Return (x, y) of the center of cell containing provided text 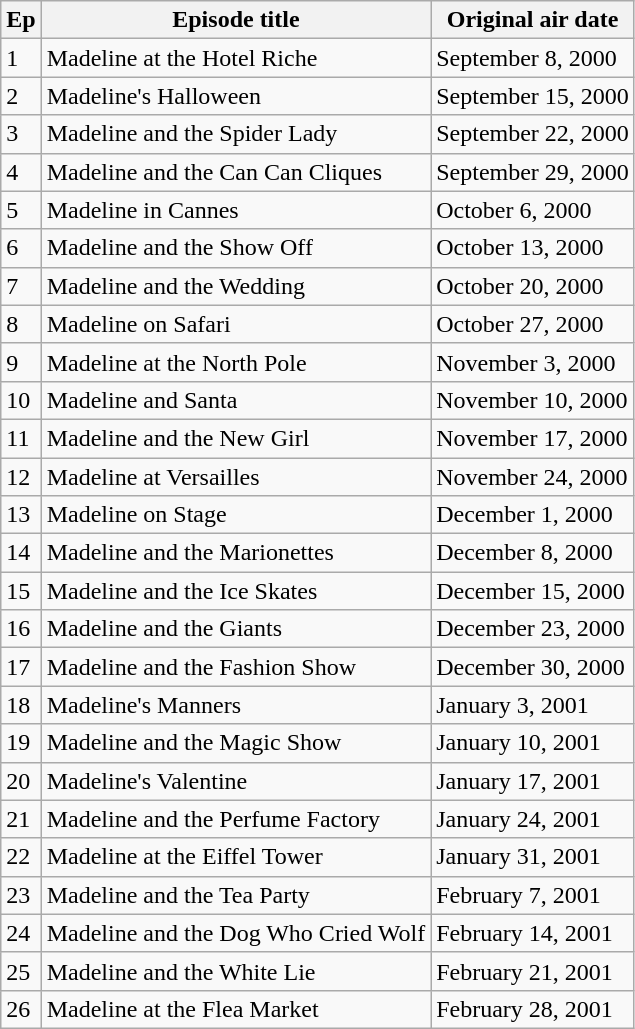
January 31, 2001 (533, 857)
December 1, 2000 (533, 515)
21 (21, 819)
Madeline at Versailles (236, 477)
Madeline and the Dog Who Cried Wolf (236, 933)
December 23, 2000 (533, 629)
December 8, 2000 (533, 553)
Madeline at the North Pole (236, 362)
Madeline and the Magic Show (236, 743)
November 3, 2000 (533, 362)
September 29, 2000 (533, 172)
18 (21, 705)
December 15, 2000 (533, 591)
20 (21, 781)
Madeline and the Giants (236, 629)
Madeline and the New Girl (236, 438)
September 15, 2000 (533, 96)
14 (21, 553)
Madeline at the Hotel Riche (236, 58)
February 14, 2001 (533, 933)
Madeline and the Spider Lady (236, 134)
Madeline and the White Lie (236, 971)
Original air date (533, 20)
November 24, 2000 (533, 477)
2 (21, 96)
Madeline on Safari (236, 324)
February 21, 2001 (533, 971)
October 6, 2000 (533, 210)
16 (21, 629)
6 (21, 248)
Madeline at the Eiffel Tower (236, 857)
13 (21, 515)
February 28, 2001 (533, 1009)
4 (21, 172)
23 (21, 895)
Madeline's Valentine (236, 781)
Madeline and the Marionettes (236, 553)
9 (21, 362)
October 27, 2000 (533, 324)
January 10, 2001 (533, 743)
November 17, 2000 (533, 438)
3 (21, 134)
17 (21, 667)
22 (21, 857)
Madeline in Cannes (236, 210)
Madeline and the Tea Party (236, 895)
Madeline and Santa (236, 400)
January 17, 2001 (533, 781)
11 (21, 438)
Madeline's Manners (236, 705)
November 10, 2000 (533, 400)
Madeline at the Flea Market (236, 1009)
January 24, 2001 (533, 819)
Madeline and the Perfume Factory (236, 819)
19 (21, 743)
Madeline and the Ice Skates (236, 591)
October 13, 2000 (533, 248)
Madeline and the Can Can Cliques (236, 172)
Madeline's Halloween (236, 96)
7 (21, 286)
Madeline and the Show Off (236, 248)
10 (21, 400)
24 (21, 933)
Ep (21, 20)
8 (21, 324)
1 (21, 58)
15 (21, 591)
12 (21, 477)
26 (21, 1009)
September 22, 2000 (533, 134)
Madeline on Stage (236, 515)
25 (21, 971)
Madeline and the Wedding (236, 286)
December 30, 2000 (533, 667)
October 20, 2000 (533, 286)
Episode title (236, 20)
5 (21, 210)
January 3, 2001 (533, 705)
February 7, 2001 (533, 895)
Madeline and the Fashion Show (236, 667)
September 8, 2000 (533, 58)
